Pinpoint the cell where the given text exists, returning its [x, y] midpoint coordinate. 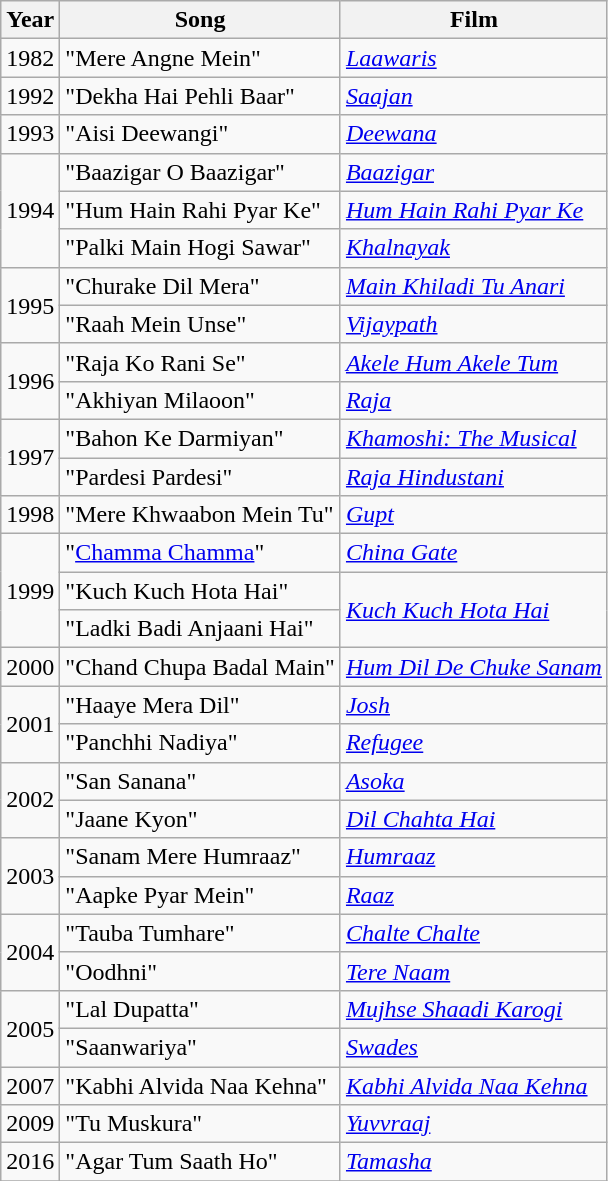
Humraaz [474, 857]
1992 [30, 96]
"Jaane Kyon" [200, 819]
Khamoshi: The Musical [474, 438]
Main Khiladi Tu Anari [474, 286]
1997 [30, 457]
Hum Dil De Chuke Sanam [474, 667]
2002 [30, 800]
2009 [30, 1124]
Josh [474, 705]
Hum Hain Rahi Pyar Ke [474, 210]
"Lal Dupatta" [200, 1009]
"Aisi Deewangi" [200, 134]
Laawaris [474, 58]
China Gate [474, 553]
1995 [30, 305]
"Chamma Chamma" [200, 553]
"Raah Mein Unse" [200, 324]
"Oodhni" [200, 971]
"Kuch Kuch Hota Hai" [200, 591]
Khalnayak [474, 248]
"Churake Dil Mera" [200, 286]
"Bahon Ke Darmiyan" [200, 438]
"Agar Tum Saath Ho" [200, 1162]
"Baazigar O Baazigar" [200, 172]
"Haaye Mera Dil" [200, 705]
2016 [30, 1162]
1999 [30, 591]
"Ladki Badi Anjaani Hai" [200, 629]
"Hum Hain Rahi Pyar Ke" [200, 210]
Gupt [474, 515]
Deewana [474, 134]
Chalte Chalte [474, 933]
"Tauba Tumhare" [200, 933]
"Raja Ko Rani Se" [200, 362]
Swades [474, 1047]
Kabhi Alvida Naa Kehna [474, 1085]
Year [30, 20]
Raaz [474, 895]
2007 [30, 1085]
"Akhiyan Milaoon" [200, 400]
"Chand Chupa Badal Main" [200, 667]
Raja Hindustani [474, 477]
Tere Naam [474, 971]
2003 [30, 876]
Vijaypath [474, 324]
Asoka [474, 781]
"Palki Main Hogi Sawar" [200, 248]
Raja [474, 400]
Dil Chahta Hai [474, 819]
1982 [30, 58]
"Panchhi Nadiya" [200, 743]
Refugee [474, 743]
Baazigar [474, 172]
"Pardesi Pardesi" [200, 477]
Akele Hum Akele Tum [474, 362]
Song [200, 20]
"Saanwariya" [200, 1047]
1993 [30, 134]
2005 [30, 1028]
Mujhse Shaadi Karogi [474, 1009]
"Aapke Pyar Mein" [200, 895]
Yuvvraaj [474, 1124]
"Kabhi Alvida Naa Kehna" [200, 1085]
1994 [30, 210]
Film [474, 20]
Saajan [474, 96]
2001 [30, 724]
Kuch Kuch Hota Hai [474, 610]
2000 [30, 667]
Tamasha [474, 1162]
"San Sanana" [200, 781]
"Sanam Mere Humraaz" [200, 857]
"Dekha Hai Pehli Baar" [200, 96]
"Mere Angne Mein" [200, 58]
1996 [30, 381]
1998 [30, 515]
2004 [30, 952]
"Tu Muskura" [200, 1124]
"Mere Khwaabon Mein Tu" [200, 515]
